Extract the [x, y] coordinate from the center of the cell holding the provided text.  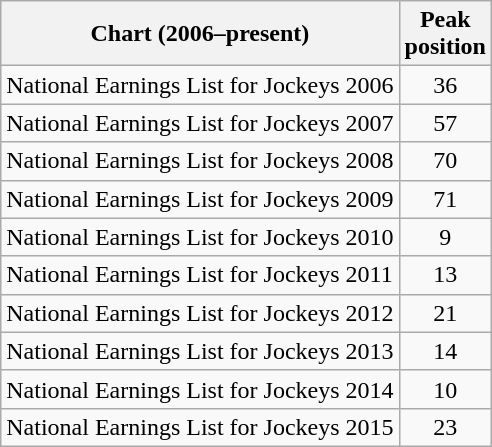
National Earnings List for Jockeys 2011 [200, 275]
70 [445, 161]
National Earnings List for Jockeys 2013 [200, 351]
14 [445, 351]
57 [445, 123]
National Earnings List for Jockeys 2008 [200, 161]
Chart (2006–present) [200, 34]
71 [445, 199]
National Earnings List for Jockeys 2009 [200, 199]
9 [445, 237]
Peakposition [445, 34]
National Earnings List for Jockeys 2006 [200, 85]
36 [445, 85]
National Earnings List for Jockeys 2014 [200, 389]
10 [445, 389]
National Earnings List for Jockeys 2007 [200, 123]
National Earnings List for Jockeys 2012 [200, 313]
13 [445, 275]
National Earnings List for Jockeys 2010 [200, 237]
23 [445, 427]
21 [445, 313]
National Earnings List for Jockeys 2015 [200, 427]
